From the cell containing the given text, extract its center point as (X, Y) coordinate. 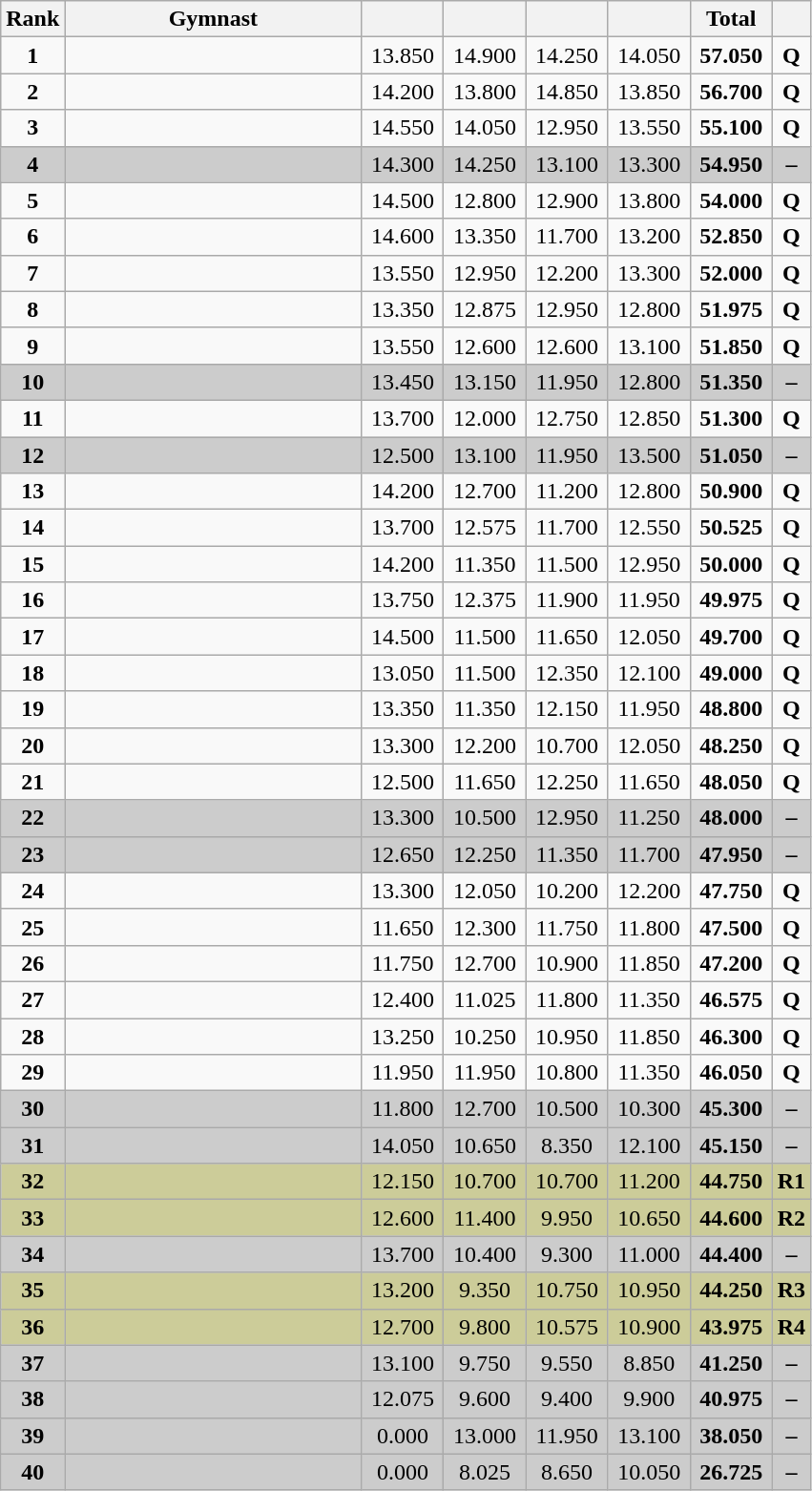
48.050 (731, 782)
57.050 (731, 55)
26.725 (731, 1472)
9.300 (567, 1254)
10.300 (649, 1109)
32 (32, 1182)
13.050 (403, 673)
49.700 (731, 637)
9.550 (567, 1363)
38.050 (731, 1436)
7 (32, 273)
10.050 (649, 1472)
51.975 (731, 309)
49.975 (731, 600)
13.750 (403, 600)
14.550 (403, 128)
11.025 (485, 999)
34 (32, 1254)
52.000 (731, 273)
13.000 (485, 1436)
41.250 (731, 1363)
R3 (791, 1291)
21 (32, 782)
11.250 (649, 818)
14.850 (567, 92)
44.400 (731, 1254)
20 (32, 745)
12.575 (485, 528)
19 (32, 709)
11.400 (485, 1218)
8.350 (567, 1145)
Rank (32, 19)
51.850 (731, 346)
16 (32, 600)
9 (32, 346)
9.350 (485, 1291)
4 (32, 164)
51.350 (731, 382)
10.800 (567, 1073)
10.750 (567, 1291)
47.950 (731, 854)
12.650 (403, 854)
12.350 (567, 673)
3 (32, 128)
12.375 (485, 600)
50.525 (731, 528)
54.000 (731, 200)
37 (32, 1363)
10.575 (567, 1327)
13.250 (403, 1036)
33 (32, 1218)
51.050 (731, 455)
12.300 (485, 927)
22 (32, 818)
31 (32, 1145)
54.950 (731, 164)
12.000 (485, 418)
28 (32, 1036)
45.300 (731, 1109)
14.300 (403, 164)
Gymnast (214, 19)
46.050 (731, 1073)
30 (32, 1109)
8.850 (649, 1363)
26 (32, 963)
38 (32, 1399)
46.300 (731, 1036)
R4 (791, 1327)
13.500 (649, 455)
8.650 (567, 1472)
29 (32, 1073)
9.900 (649, 1399)
12.900 (567, 200)
10.200 (567, 891)
12.075 (403, 1399)
8.025 (485, 1472)
36 (32, 1327)
52.850 (731, 237)
13 (32, 492)
25 (32, 927)
10.250 (485, 1036)
40.975 (731, 1399)
23 (32, 854)
12 (32, 455)
47.200 (731, 963)
12.850 (649, 418)
13.450 (403, 382)
39 (32, 1436)
6 (32, 237)
8 (32, 309)
9.400 (567, 1399)
56.700 (731, 92)
9.800 (485, 1327)
24 (32, 891)
45.150 (731, 1145)
44.250 (731, 1291)
50.900 (731, 492)
47.500 (731, 927)
47.750 (731, 891)
51.300 (731, 418)
11.900 (567, 600)
14.600 (403, 237)
44.600 (731, 1218)
R2 (791, 1218)
9.600 (485, 1399)
49.000 (731, 673)
50.000 (731, 564)
46.575 (731, 999)
55.100 (731, 128)
44.750 (731, 1182)
5 (32, 200)
48.250 (731, 745)
15 (32, 564)
13.150 (485, 382)
10 (32, 382)
40 (32, 1472)
9.750 (485, 1363)
14 (32, 528)
2 (32, 92)
11 (32, 418)
27 (32, 999)
17 (32, 637)
18 (32, 673)
Total (731, 19)
12.875 (485, 309)
48.000 (731, 818)
35 (32, 1291)
10.400 (485, 1254)
43.975 (731, 1327)
9.950 (567, 1218)
12.750 (567, 418)
11.000 (649, 1254)
R1 (791, 1182)
12.400 (403, 999)
48.800 (731, 709)
1 (32, 55)
14.900 (485, 55)
12.550 (649, 528)
